Pinpoint the cell where the given text exists, returning its (X, Y) midpoint coordinate. 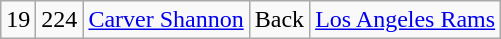
Los Angeles Rams (406, 20)
224 (60, 20)
Back (279, 20)
Carver Shannon (166, 20)
19 (18, 20)
